From the cell containing the given text, extract its center point as [x, y] coordinate. 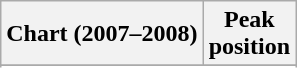
Chart (2007–2008) [102, 34]
Peakposition [249, 34]
